For the text-containing cell, return its midpoint in (X, Y) coordinate format. 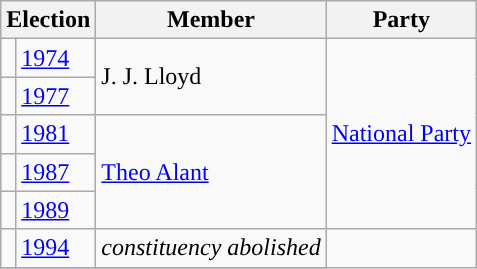
1981 (56, 134)
1989 (56, 210)
1977 (56, 96)
Party (401, 20)
J. J. Lloyd (211, 77)
1994 (56, 248)
Election (48, 20)
Theo Alant (211, 172)
Member (211, 20)
National Party (401, 134)
1987 (56, 172)
1974 (56, 58)
constituency abolished (211, 248)
